Locate the cell with the specified text and output its (x, y) center coordinate. 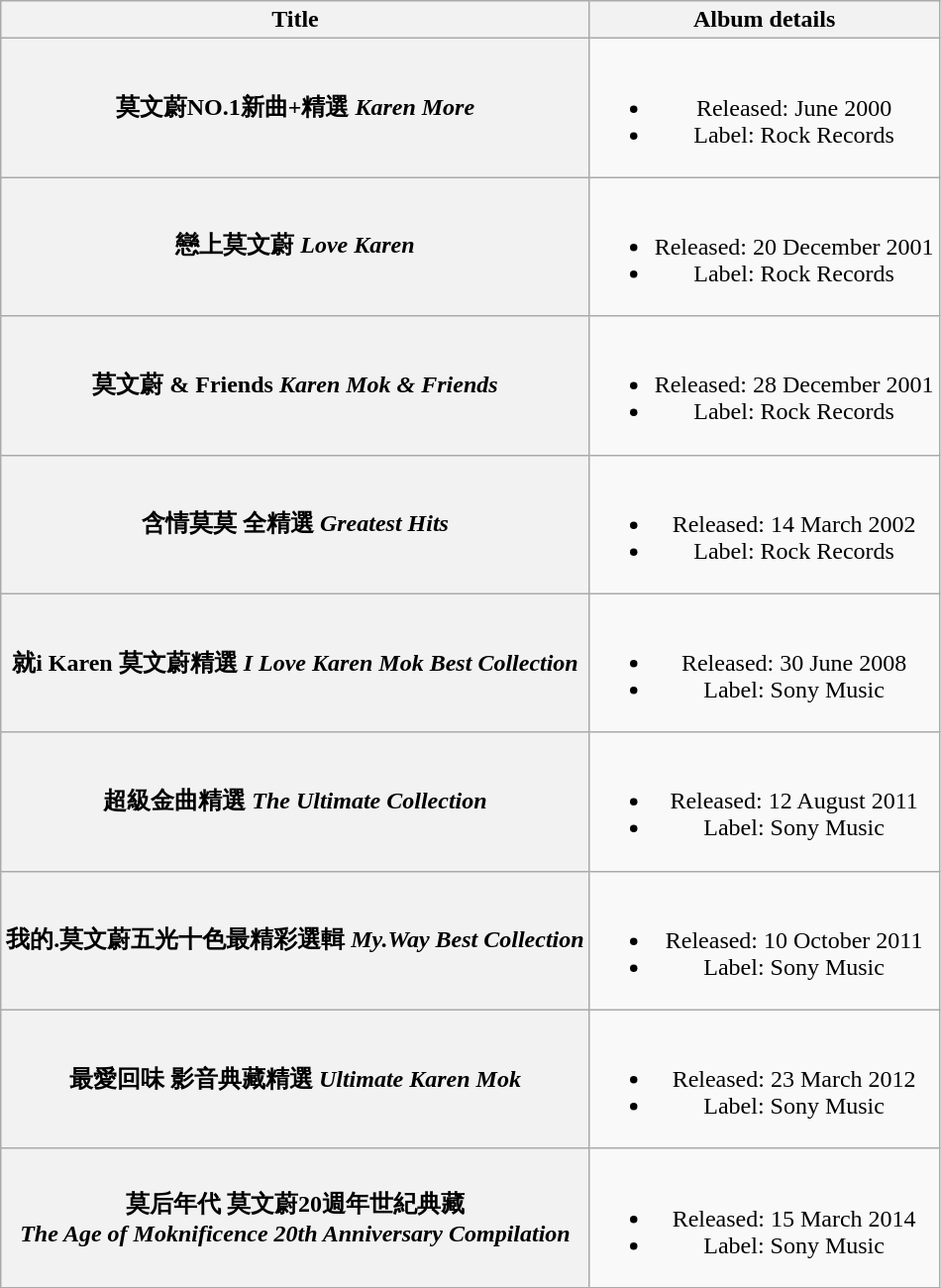
莫文蔚 & Friends Karen Mok & Friends (295, 385)
戀上莫文蔚 Love Karen (295, 247)
莫文蔚NO.1新曲+精選 Karen More (295, 108)
含情莫莫 全精選 Greatest Hits (295, 524)
最愛回味 影音典藏精選 Ultimate Karen Mok (295, 1079)
Released: 20 December 2001Label: Rock Records (765, 247)
Released: 15 March 2014Label: Sony Music (765, 1218)
就i Karen 莫文蔚精選 I Love Karen Mok Best Collection (295, 663)
我的.莫文蔚五光十色最精彩選輯 My.Way Best Collection (295, 940)
Released: 12 August 2011Label: Sony Music (765, 802)
Released: 23 March 2012Label: Sony Music (765, 1079)
Released: 28 December 2001Label: Rock Records (765, 385)
Title (295, 20)
莫后年代 莫文蔚20週年世紀典藏The Age of Moknificence 20th Anniversary Compilation (295, 1218)
Released: 10 October 2011Label: Sony Music (765, 940)
超級金曲精選 The Ultimate Collection (295, 802)
Released: 14 March 2002Label: Rock Records (765, 524)
Released: 30 June 2008Label: Sony Music (765, 663)
Released: June 2000Label: Rock Records (765, 108)
Album details (765, 20)
